Determine the (X, Y) coordinate at the center of the cell enclosing the given text.  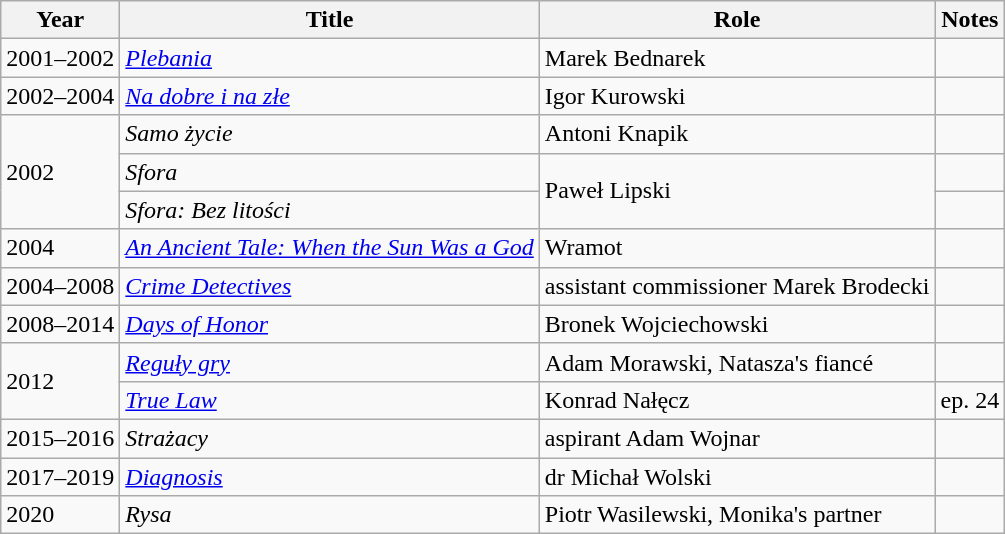
2012 (60, 381)
Diagnosis (330, 477)
ep. 24 (970, 400)
Role (737, 20)
Marek Bednarek (737, 58)
Antoni Knapik (737, 134)
2001–2002 (60, 58)
Days of Honor (330, 324)
2002 (60, 172)
Year (60, 20)
dr Michał Wolski (737, 477)
Notes (970, 20)
Piotr Wasilewski, Monika's partner (737, 515)
2015–2016 (60, 438)
Crime Detectives (330, 286)
Strażacy (330, 438)
Bronek Wojciechowski (737, 324)
True Law (330, 400)
Konrad Nałęcz (737, 400)
Reguły gry (330, 362)
Plebania (330, 58)
2020 (60, 515)
2002–2004 (60, 96)
Adam Morawski, Natasza's fiancé (737, 362)
Paweł Lipski (737, 191)
Sfora (330, 172)
2004 (60, 248)
Na dobre i na złe (330, 96)
2008–2014 (60, 324)
Igor Kurowski (737, 96)
Title (330, 20)
Samo życie (330, 134)
assistant commissioner Marek Brodecki (737, 286)
Wramot (737, 248)
Rysa (330, 515)
2004–2008 (60, 286)
An Ancient Tale: When the Sun Was a God (330, 248)
2017–2019 (60, 477)
aspirant Adam Wojnar (737, 438)
Sfora: Bez litości (330, 210)
